Scan for the cell matching the given text and deliver its (x, y) coordinate at center. 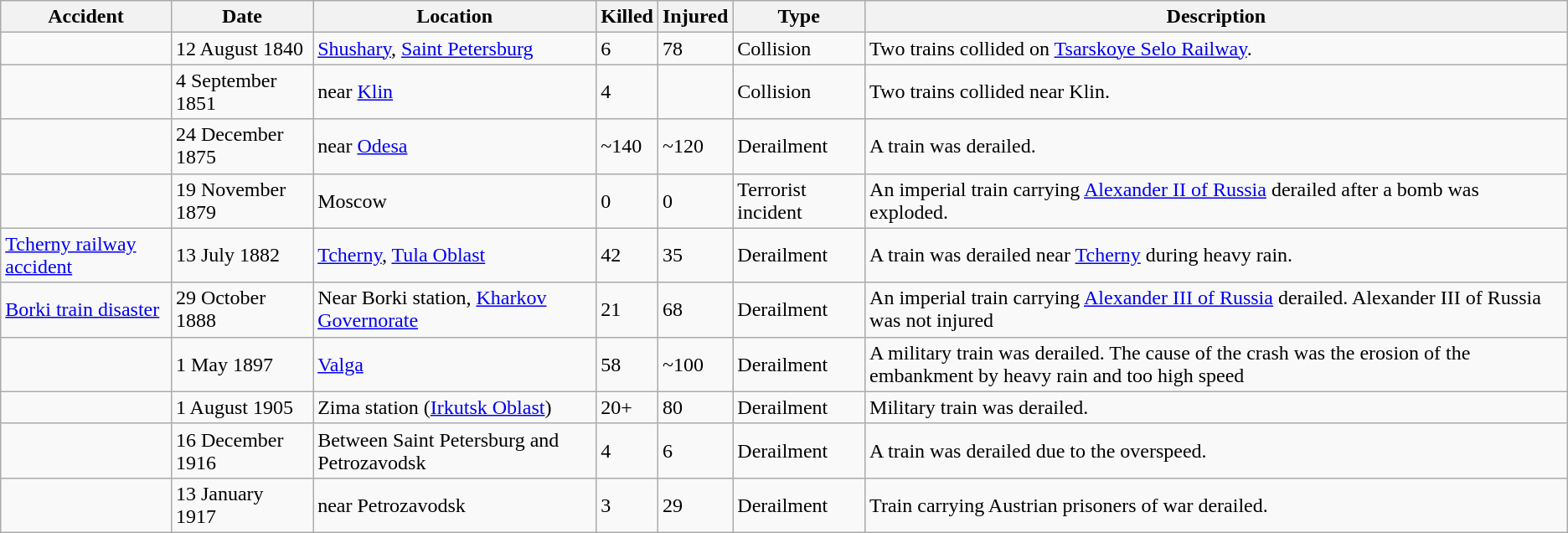
Between Saint Petersburg and Petrozavodsk (455, 451)
4 September 1851 (241, 92)
1 May 1897 (241, 364)
13 July 1882 (241, 255)
68 (695, 310)
Military train was derailed. (1216, 407)
~120 (695, 146)
35 (695, 255)
A train was derailed near Tcherny during heavy rain. (1216, 255)
near Klin (455, 92)
20+ (627, 407)
Valga (455, 364)
~100 (695, 364)
Injured (695, 17)
Moscow (455, 201)
1 August 1905 (241, 407)
Zima station (Irkutsk Oblast) (455, 407)
Accident (86, 17)
Tcherny railway accident (86, 255)
Location (455, 17)
29 October 1888 (241, 310)
A train was derailed due to the overspeed. (1216, 451)
12 August 1840 (241, 49)
Borki train disaster (86, 310)
19 November 1879 (241, 201)
~140 (627, 146)
29 (695, 505)
58 (627, 364)
near Odesa (455, 146)
3 (627, 505)
Terrorist incident (799, 201)
80 (695, 407)
Description (1216, 17)
Train carrying Austrian prisoners of war derailed. (1216, 505)
21 (627, 310)
Shushary, Saint Petersburg (455, 49)
near Petrozavodsk (455, 505)
42 (627, 255)
16 December 1916 (241, 451)
Type (799, 17)
Tcherny, Tula Oblast (455, 255)
An imperial train carrying Alexander II of Russia derailed after a bomb was exploded. (1216, 201)
Two trains collided near Klin. (1216, 92)
Killed (627, 17)
A military train was derailed. The cause of the crash was the erosion of the embankment by heavy rain and too high speed (1216, 364)
24 December 1875 (241, 146)
Date (241, 17)
78 (695, 49)
Two trains collided on Tsarskoye Selo Railway. (1216, 49)
An imperial train carrying Alexander III of Russia derailed. Alexander III of Russia was not injured (1216, 310)
A train was derailed. (1216, 146)
Near Borki station, Kharkov Governorate (455, 310)
13 January 1917 (241, 505)
